Identify which cell holds the provided text, then report its [x, y] central coordinate. 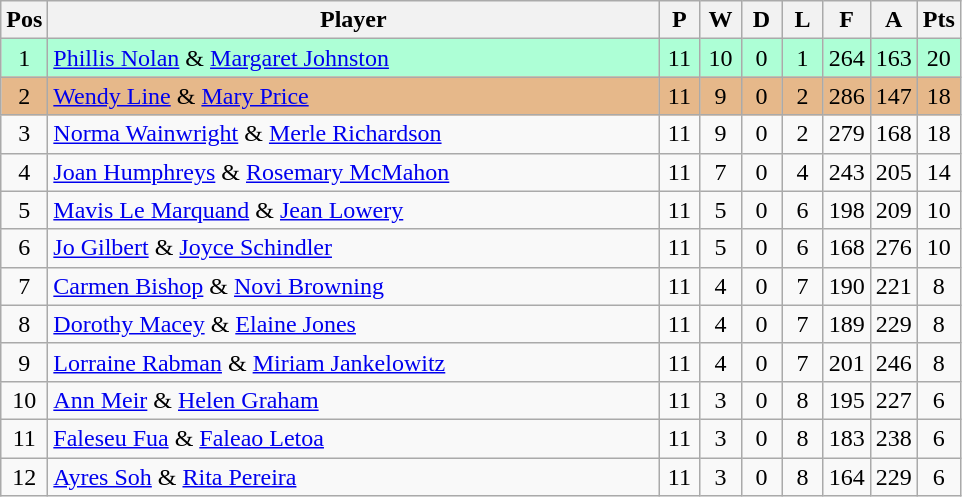
Player [354, 20]
238 [894, 438]
264 [846, 58]
Ayres Soh & Rita Pereira [354, 477]
279 [846, 134]
163 [894, 58]
Jo Gilbert & Joyce Schindler [354, 248]
D [762, 20]
198 [846, 210]
164 [846, 477]
Pts [938, 20]
147 [894, 96]
P [680, 20]
Norma Wainwright & Merle Richardson [354, 134]
Phillis Nolan & Margaret Johnston [354, 58]
276 [894, 248]
209 [894, 210]
Carmen Bishop & Novi Browning [354, 286]
Dorothy Macey & Elaine Jones [354, 324]
205 [894, 172]
183 [846, 438]
Mavis Le Marquand & Jean Lowery [354, 210]
Wendy Line & Mary Price [354, 96]
Lorraine Rabman & Miriam Jankelowitz [354, 362]
F [846, 20]
190 [846, 286]
12 [24, 477]
189 [846, 324]
Joan Humphreys & Rosemary McMahon [354, 172]
L [802, 20]
A [894, 20]
201 [846, 362]
Faleseu Fua & Faleao Letoa [354, 438]
227 [894, 400]
20 [938, 58]
243 [846, 172]
14 [938, 172]
221 [894, 286]
Pos [24, 20]
286 [846, 96]
246 [894, 362]
W [720, 20]
Ann Meir & Helen Graham [354, 400]
195 [846, 400]
